Search for the cell housing the specified text and yield its [x, y] center coordinate. 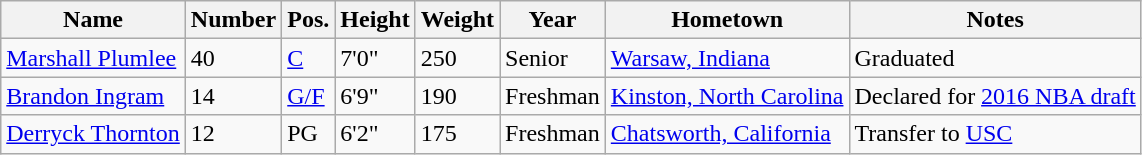
Number [233, 20]
7'0" [375, 58]
Name [94, 20]
Notes [995, 20]
Marshall Plumlee [94, 58]
14 [233, 96]
Declared for 2016 NBA draft [995, 96]
Transfer to USC [995, 134]
Kinston, North Carolina [727, 96]
Graduated [995, 58]
175 [457, 134]
Chatsworth, California [727, 134]
250 [457, 58]
Brandon Ingram [94, 96]
Pos. [308, 20]
Hometown [727, 20]
C [308, 58]
Warsaw, Indiana [727, 58]
Senior [553, 58]
Year [553, 20]
G/F [308, 96]
190 [457, 96]
12 [233, 134]
Weight [457, 20]
Height [375, 20]
40 [233, 58]
PG [308, 134]
6'2" [375, 134]
6'9" [375, 96]
Derryck Thornton [94, 134]
